Detect which cell encompasses the target text, then output its [X, Y] center coordinate. 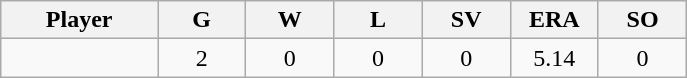
2 [202, 58]
L [378, 20]
5.14 [554, 58]
SV [466, 20]
ERA [554, 20]
Player [80, 20]
W [290, 20]
SO [642, 20]
G [202, 20]
